Scan for the cell matching the given text and deliver its (x, y) coordinate at center. 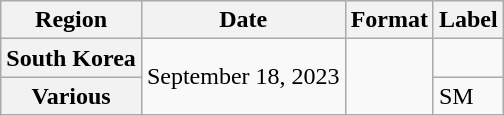
Label (468, 20)
Various (72, 96)
Date (243, 20)
Format (389, 20)
SM (468, 96)
Region (72, 20)
September 18, 2023 (243, 77)
South Korea (72, 58)
